Return the [X, Y] coordinate for the center point of the cell that contains the specified text.  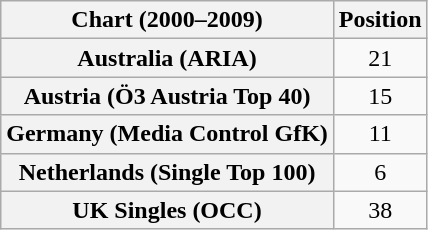
15 [380, 96]
6 [380, 172]
Position [380, 20]
UK Singles (OCC) [168, 210]
38 [380, 210]
21 [380, 58]
11 [380, 134]
Chart (2000–2009) [168, 20]
Netherlands (Single Top 100) [168, 172]
Australia (ARIA) [168, 58]
Austria (Ö3 Austria Top 40) [168, 96]
Germany (Media Control GfK) [168, 134]
